From the cell containing the given text, extract its center point as (X, Y) coordinate. 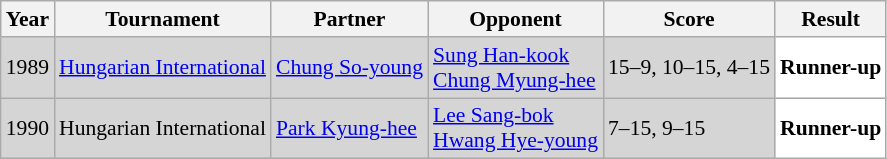
1989 (28, 68)
15–9, 10–15, 4–15 (689, 68)
1990 (28, 128)
Year (28, 19)
Partner (350, 19)
Opponent (516, 19)
Score (689, 19)
Result (830, 19)
Chung So-young (350, 68)
Lee Sang-bok Hwang Hye-young (516, 128)
Sung Han-kook Chung Myung-hee (516, 68)
Tournament (162, 19)
Park Kyung-hee (350, 128)
7–15, 9–15 (689, 128)
